Output the (x, y) coordinate of the center of the cell containing the given text.  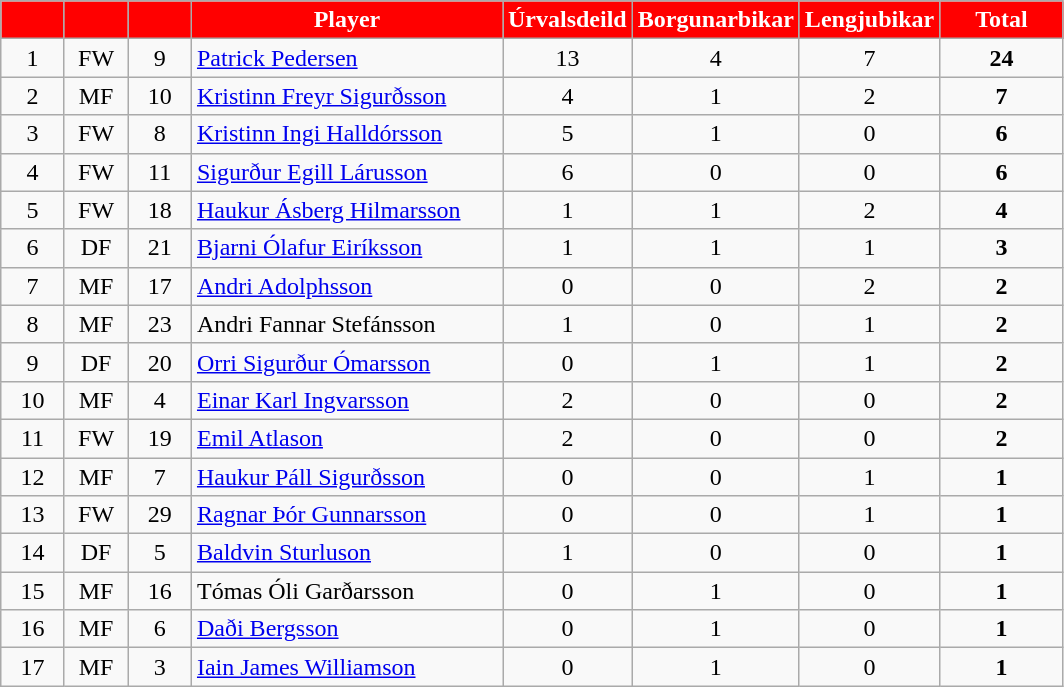
Borgunarbikar (716, 20)
Haukur Ásberg Hilmarsson (346, 210)
Haukur Páll Sigurðsson (346, 477)
20 (160, 362)
Lengjubikar (869, 20)
Tómas Óli Garðarsson (346, 591)
15 (33, 591)
23 (160, 324)
Orri Sigurður Ómarsson (346, 362)
24 (1002, 58)
Baldvin Sturluson (346, 553)
Einar Karl Ingvarsson (346, 400)
Player (346, 20)
29 (160, 515)
Patrick Pedersen (346, 58)
12 (33, 477)
Kristinn Ingi Halldórsson (346, 134)
Kristinn Freyr Sigurðsson (346, 96)
Andri Adolphsson (346, 286)
Ragnar Þór Gunnarsson (346, 515)
Úrvalsdeild (567, 20)
18 (160, 210)
Sigurður Egill Lárusson (346, 172)
Bjarni Ólafur Eiríksson (346, 248)
Iain James Williamson (346, 667)
Total (1002, 20)
21 (160, 248)
Daði Bergsson (346, 629)
14 (33, 553)
Emil Atlason (346, 438)
19 (160, 438)
Andri Fannar Stefánsson (346, 324)
